Locate the cell with the specified text and output its [x, y] center coordinate. 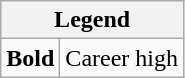
Career high [122, 58]
Legend [92, 20]
Bold [30, 58]
